Locate the cell with the specified text and output its [X, Y] center coordinate. 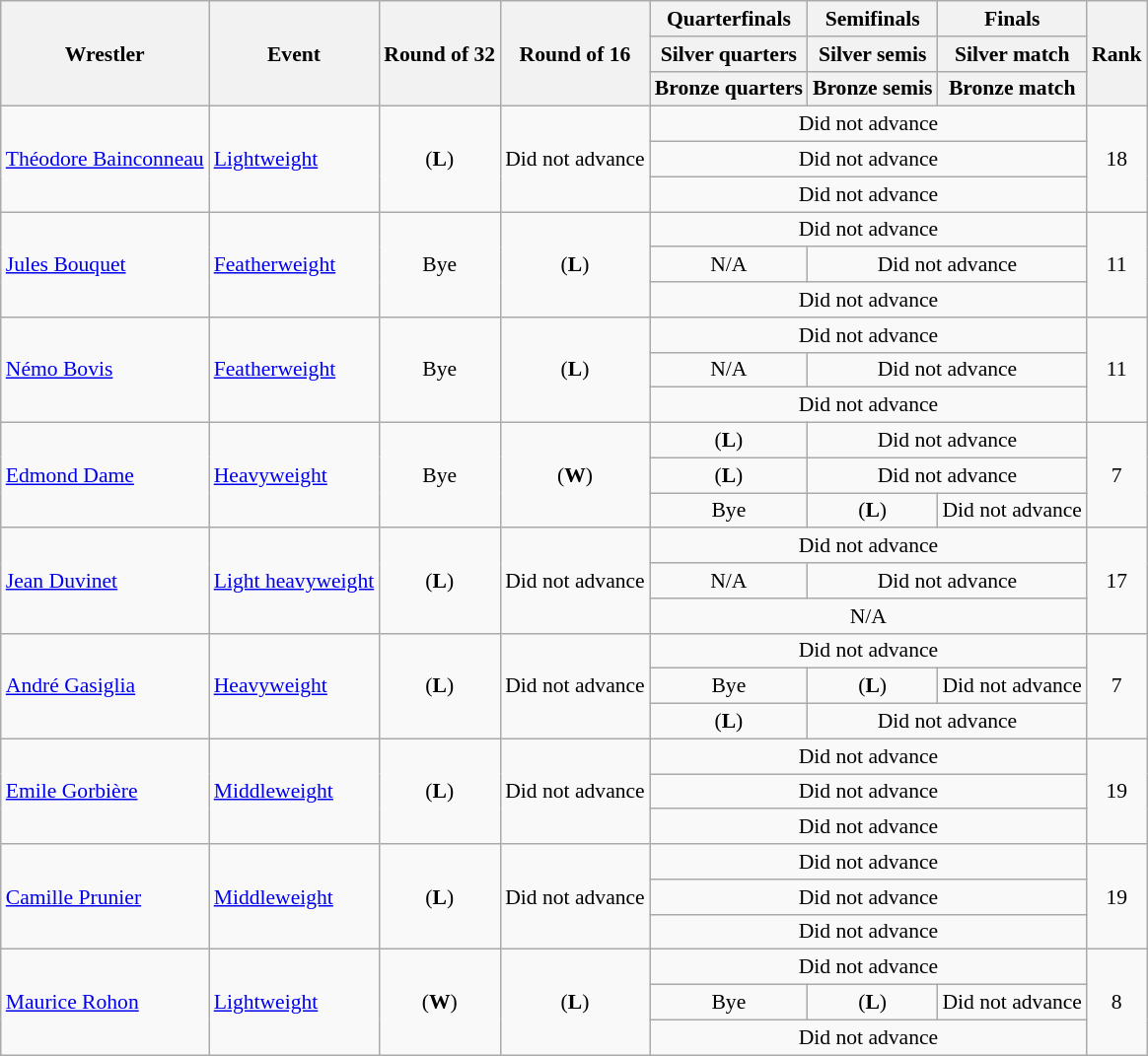
Light heavyweight [294, 582]
André Gasiglia [105, 686]
Edmond Dame [105, 475]
Bronze quarters [729, 89]
Rank [1116, 53]
Quarterfinals [729, 19]
Round of 16 [575, 53]
17 [1116, 582]
Semifinals [872, 19]
Maurice Rohon [105, 1002]
Round of 32 [440, 53]
Camille Prunier [105, 897]
Némo Bovis [105, 371]
Wrestler [105, 53]
Silver semis [872, 54]
Emile Gorbière [105, 791]
Bronze semis [872, 89]
Silver match [1012, 54]
Théodore Bainconneau [105, 160]
18 [1116, 160]
8 [1116, 1002]
Finals [1012, 19]
Silver quarters [729, 54]
Event [294, 53]
Jean Duvinet [105, 582]
Jules Bouquet [105, 264]
Bronze match [1012, 89]
